Scan for the cell matching the given text and deliver its (X, Y) coordinate at center. 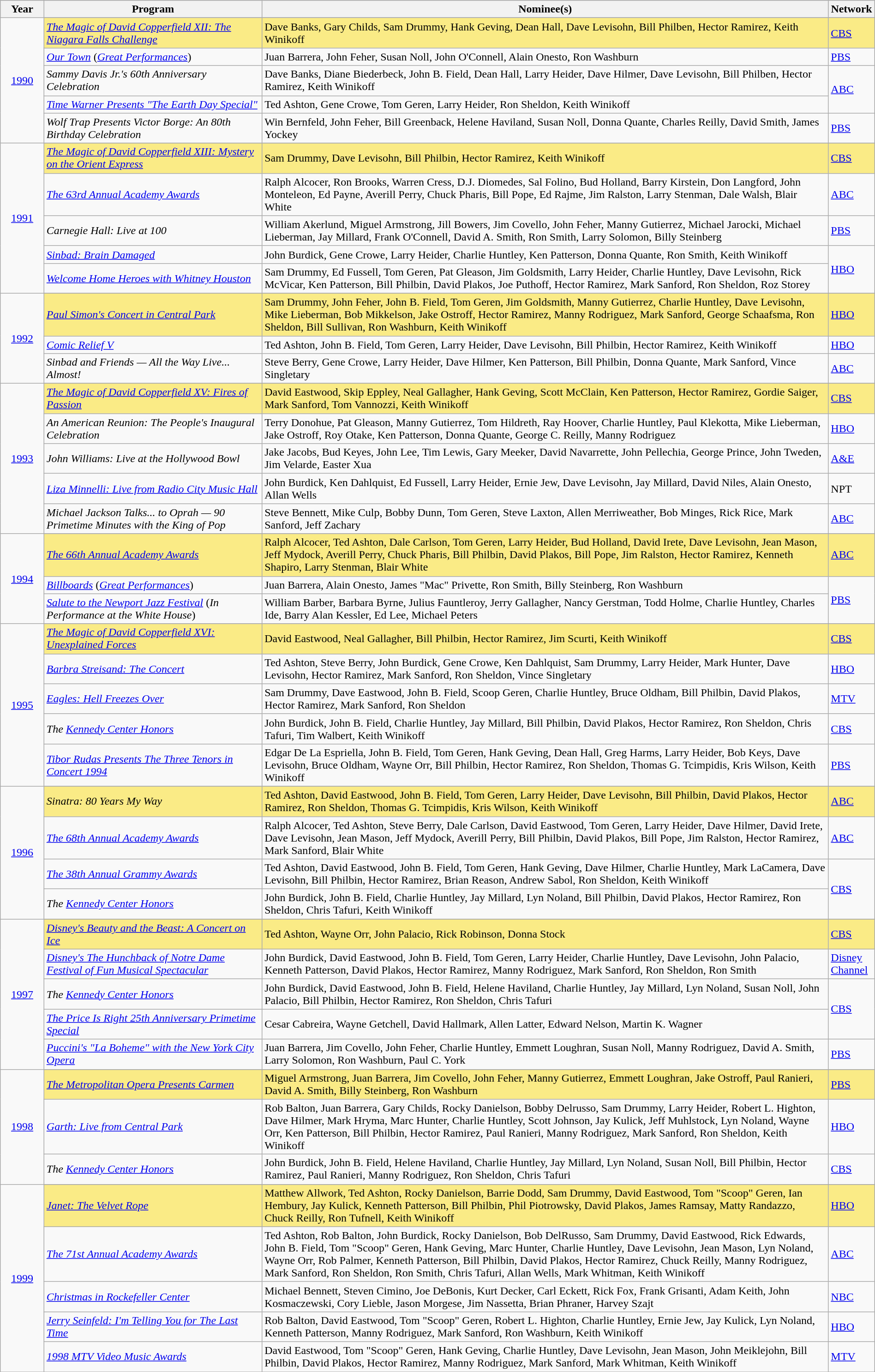
Disney's The Hunchback of Notre Dame Festival of Fun Musical Spectacular (153, 964)
1996 (22, 852)
The Metropolitan Opera Presents Carmen (153, 1084)
1998 MTV Video Music Awards (153, 1356)
Steve Bennett, Mike Culp, Bobby Dunn, Tom Geren, Steve Laxton, Allen Merriweather, Bob Minges, Rick Rice, Mark Sanford, Jeff Zachary (545, 519)
Jerry Seinfeld: I'm Telling You for The Last Time (153, 1327)
Dave Banks, Diane Biederbeck, John B. Field, Dean Hall, Larry Heider, Dave Hilmer, Dave Levisohn, Bill Philben, Hector Ramirez, Keith Winikoff (545, 80)
Paul Simon's Concert in Central Park (153, 314)
Sam Drummy, Dave Levisohn, Bill Philbin, Hector Ramirez, Keith Winikoff (545, 158)
Win Bernfeld, John Feher, Bill Greenback, Helene Haviland, Susan Noll, Donna Quante, Charles Reilly, David Smith, James Yockey (545, 128)
Garth: Live from Central Park (153, 1126)
Juan Barrera, Alain Onesto, James "Mac" Privette, Ron Smith, Billy Steinberg, Ron Washburn (545, 585)
Network (851, 9)
1991 (22, 218)
1990 (22, 80)
The Price Is Right 25th Anniversary Primetime Special (153, 1024)
1995 (22, 705)
Our Town (Great Performances) (153, 57)
Program (153, 9)
Nominee(s) (545, 9)
Salute to the Newport Jazz Festival (In Performance at the White House) (153, 608)
An American Reunion: The People's Inaugural Celebration (153, 428)
Michael Jackson Talks... to Oprah — 90 Primetime Minutes with the King of Pop (153, 519)
Billboards (Great Performances) (153, 585)
1994 (22, 579)
1999 (22, 1278)
Disney Channel (851, 964)
Welcome Home Heroes with Whitney Houston (153, 278)
Wolf Trap Presents Victor Borge: An 80th Birthday Celebration (153, 128)
Ted Ashton, Gene Crowe, Tom Geren, Larry Heider, Ron Sheldon, Keith Winikoff (545, 104)
Ted Ashton, Wayne Orr, John Palacio, Rick Robinson, Donna Stock (545, 934)
The 66th Annual Academy Awards (153, 555)
David Eastwood, Neal Gallagher, Bill Philbin, Hector Ramirez, Jim Scurti, Keith Winikoff (545, 639)
The 38th Annual Grammy Awards (153, 874)
Christmas in Rockefeller Center (153, 1296)
Cesar Cabreira, Wayne Getchell, David Hallmark, Allen Latter, Edward Nelson, Martin K. Wagner (545, 1024)
Barbra Streisand: The Concert (153, 668)
The Magic of David Copperfield XV: Fires of Passion (153, 399)
John Burdick, Ken Dahlquist, Ed Fussell, Larry Heider, Ernie Jew, Dave Levisohn, Jay Millard, David Niles, Alain Onesto, Allan Wells (545, 488)
Ted Ashton, John B. Field, Tom Geren, Larry Heider, Dave Levisohn, Bill Philbin, Hector Ramirez, Keith Winikoff (545, 345)
The 63rd Annual Academy Awards (153, 194)
John Burdick, Gene Crowe, Larry Heider, Charlie Huntley, Ken Patterson, Donna Quante, Ron Smith, Keith Winikoff (545, 254)
Eagles: Hell Freezes Over (153, 699)
NBC (851, 1296)
NPT (851, 488)
The Magic of David Copperfield XVI: Unexplained Forces (153, 639)
Disney's Beauty and the Beast: A Concert on Ice (153, 934)
Sammy Davis Jr.'s 60th Anniversary Celebration (153, 80)
Comic Relief V (153, 345)
1992 (22, 338)
Year (22, 9)
1993 (22, 459)
Jake Jacobs, Bud Keyes, John Lee, Tim Lewis, Gary Meeker, David Navarrette, John Pellechia, George Prince, John Tweden, Jim Velarde, Easter Xua (545, 459)
Janet: The Velvet Rope (153, 1205)
1997 (22, 994)
The Magic of David Copperfield XII: The Niagara Falls Challenge (153, 33)
Sinatra: 80 Years My Way (153, 801)
Juan Barrera, John Feher, Susan Noll, John O'Connell, Alain Onesto, Ron Washburn (545, 57)
Dave Banks, Gary Childs, Sam Drummy, Hank Geving, Dean Hall, Dave Levisohn, Bill Philben, Hector Ramirez, Keith Winikoff (545, 33)
Time Warner Presents "The Earth Day Special" (153, 104)
Sinbad: Brain Damaged (153, 254)
Sinbad and Friends — All the Way Live... Almost! (153, 368)
Tibor Rudas Presents The Three Tenors in Concert 1994 (153, 765)
Carnegie Hall: Live at 100 (153, 231)
Steve Berry, Gene Crowe, Larry Heider, Dave Hilmer, Ken Patterson, Bill Philbin, Donna Quante, Mark Sanford, Vince Singletary (545, 368)
Puccini's "La Boheme" with the New York City Opera (153, 1054)
The 71st Annual Academy Awards (153, 1254)
John Williams: Live at the Hollywood Bowl (153, 459)
1998 (22, 1126)
The Magic of David Copperfield XIII: Mystery on the Orient Express (153, 158)
A&E (851, 459)
The 68th Annual Academy Awards (153, 837)
Liza Minnelli: Live from Radio City Music Hall (153, 488)
